Locate the cell with the specified text and output its [x, y] center coordinate. 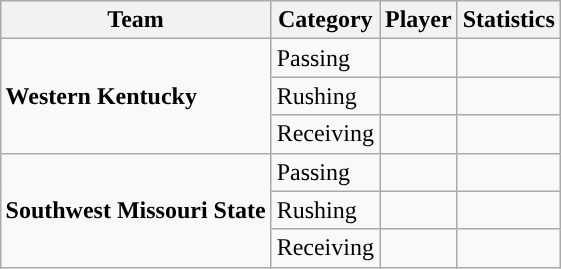
Category [325, 20]
Southwest Missouri State [136, 210]
Team [136, 20]
Western Kentucky [136, 96]
Player [419, 20]
Statistics [508, 20]
